Scan for the cell matching the given text and deliver its (X, Y) coordinate at center. 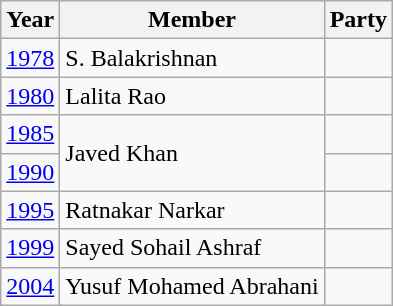
1999 (30, 248)
1980 (30, 96)
1995 (30, 210)
Sayed Sohail Ashraf (192, 248)
Member (192, 20)
1978 (30, 58)
Ratnakar Narkar (192, 210)
S. Balakrishnan (192, 58)
Yusuf Mohamed Abrahani (192, 286)
Party (358, 20)
2004 (30, 286)
1985 (30, 134)
1990 (30, 172)
Year (30, 20)
Lalita Rao (192, 96)
Javed Khan (192, 153)
